For the text-containing cell, return its midpoint in (x, y) coordinate format. 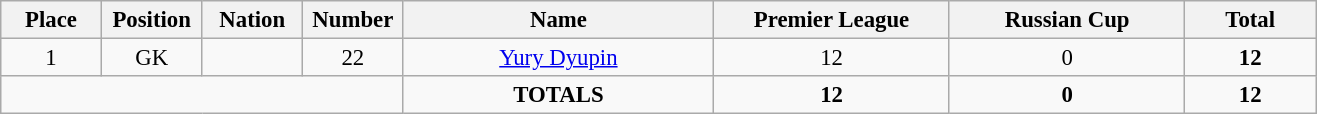
Position (152, 20)
Place (52, 20)
Russian Cup (1067, 20)
Nation (252, 20)
22 (354, 58)
GK (152, 58)
Yury Dyupin (558, 58)
1 (52, 58)
TOTALS (558, 95)
Number (354, 20)
Total (1250, 20)
Premier League (832, 20)
Name (558, 20)
